Scan for the cell matching the given text and deliver its [X, Y] coordinate at center. 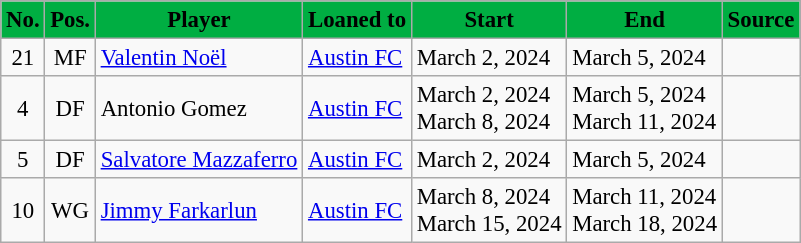
March 5, 2024March 11, 2024 [644, 108]
Antonio Gomez [198, 108]
March 11, 2024March 18, 2024 [644, 210]
End [644, 20]
MF [70, 58]
Salvatore Mazzaferro [198, 160]
WG [70, 210]
4 [23, 108]
Start [488, 20]
Valentin Noël [198, 58]
Loaned to [358, 20]
Source [760, 20]
Player [198, 20]
Pos. [70, 20]
March 8, 2024March 15, 2024 [488, 210]
5 [23, 160]
10 [23, 210]
21 [23, 58]
Jimmy Farkarlun [198, 210]
No. [23, 20]
March 2, 2024March 8, 2024 [488, 108]
